Scan for the cell matching the given text and deliver its (x, y) coordinate at center. 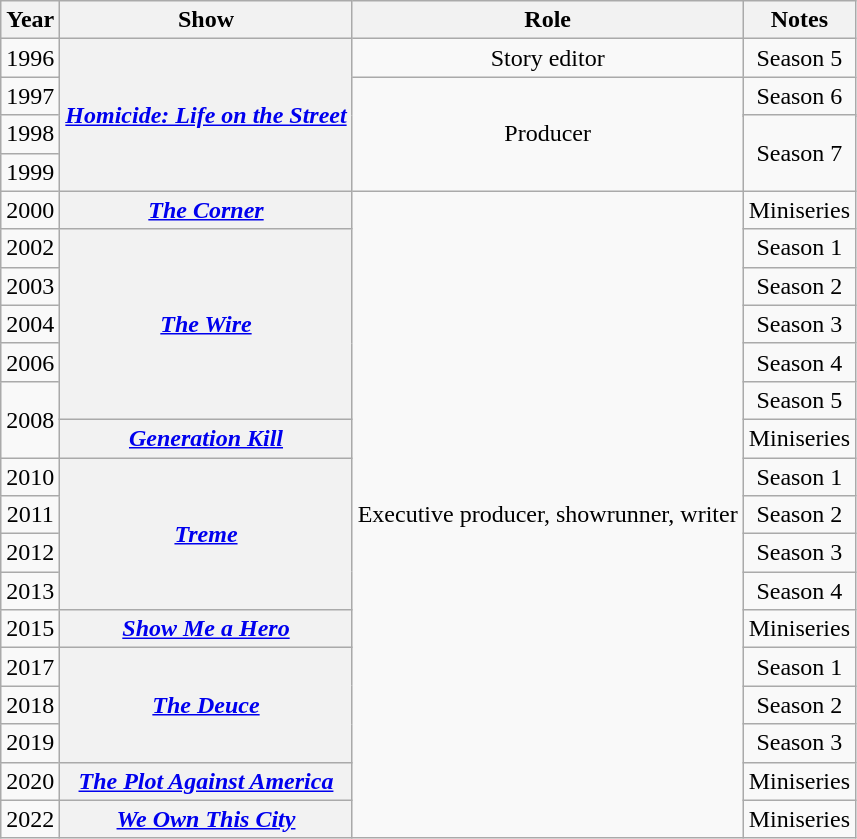
2012 (30, 553)
Year (30, 20)
Notes (799, 20)
The Deuce (206, 705)
Generation Kill (206, 438)
The Plot Against America (206, 781)
2019 (30, 743)
Producer (548, 134)
Executive producer, showrunner, writer (548, 514)
Show (206, 20)
1997 (30, 96)
The Corner (206, 210)
Story editor (548, 58)
Homicide: Life on the Street (206, 115)
Season 7 (799, 153)
2020 (30, 781)
Role (548, 20)
2010 (30, 477)
1996 (30, 58)
2017 (30, 667)
2006 (30, 362)
2003 (30, 286)
Treme (206, 534)
Show Me a Hero (206, 629)
2000 (30, 210)
1998 (30, 134)
2002 (30, 248)
2011 (30, 515)
We Own This City (206, 819)
2018 (30, 705)
2004 (30, 324)
2008 (30, 419)
2015 (30, 629)
Season 6 (799, 96)
1999 (30, 172)
The Wire (206, 324)
2013 (30, 591)
2022 (30, 819)
